Search for the cell housing the specified text and yield its [X, Y] center coordinate. 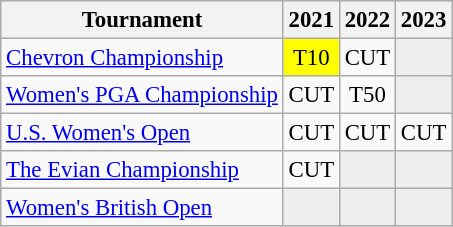
2021 [311, 20]
Chevron Championship [142, 58]
T10 [311, 58]
2023 [424, 20]
2022 [367, 20]
Tournament [142, 20]
U.S. Women's Open [142, 133]
T50 [367, 95]
Women's British Open [142, 208]
The Evian Championship [142, 170]
Women's PGA Championship [142, 95]
